Locate the cell with the specified text and output its (X, Y) center coordinate. 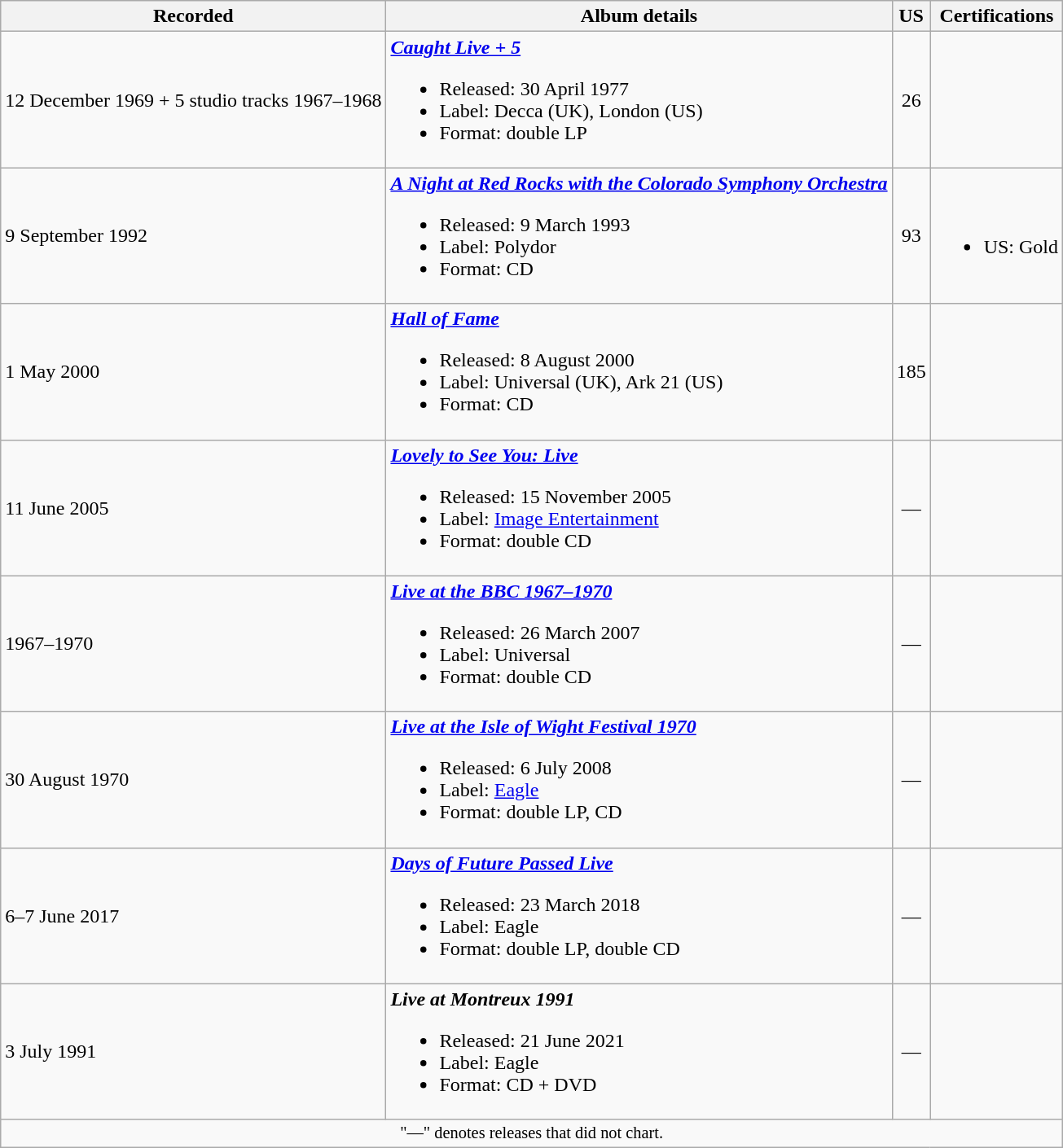
Live at Montreux 1991Released: 21 June 2021Label: EagleFormat: CD + DVD (639, 1052)
"—" denotes releases that did not chart. (532, 1133)
Live at the BBC 1967–1970Released: 26 March 2007Label: UniversalFormat: double CD (639, 643)
Lovely to See You: LiveReleased: 15 November 2005Label: Image EntertainmentFormat: double CD (639, 508)
9 September 1992 (194, 236)
Live at the Isle of Wight Festival 1970Released: 6 July 2008Label: EagleFormat: double LP, CD (639, 780)
Caught Live + 5Released: 30 April 1977Label: Decca (UK), London (US)Format: double LP (639, 99)
Certifications (996, 16)
A Night at Red Rocks with the Colorado Symphony OrchestraReleased: 9 March 1993Label: PolydorFormat: CD (639, 236)
93 (911, 236)
3 July 1991 (194, 1052)
Album details (639, 16)
6–7 June 2017 (194, 915)
30 August 1970 (194, 780)
Days of Future Passed LiveReleased: 23 March 2018Label: EagleFormat: double LP, double CD (639, 915)
Recorded (194, 16)
26 (911, 99)
US: Gold (996, 236)
12 December 1969 + 5 studio tracks 1967–1968 (194, 99)
185 (911, 371)
US (911, 16)
1 May 2000 (194, 371)
Hall of FameReleased: 8 August 2000Label: Universal (UK), Ark 21 (US)Format: CD (639, 371)
1967–1970 (194, 643)
11 June 2005 (194, 508)
